Provide the [X, Y] coordinate of the cell's center where the given text is located.  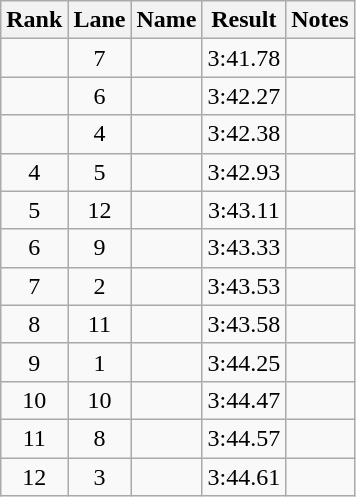
Lane [100, 20]
1 [100, 362]
3:43.53 [244, 286]
3:44.25 [244, 362]
3:41.78 [244, 58]
3:44.47 [244, 400]
Result [244, 20]
3:43.58 [244, 324]
2 [100, 286]
3 [100, 477]
3:43.11 [244, 210]
Name [166, 20]
3:42.38 [244, 134]
3:42.27 [244, 96]
Rank [34, 20]
3:43.33 [244, 248]
3:44.61 [244, 477]
3:44.57 [244, 438]
3:42.93 [244, 172]
Notes [320, 20]
